Return (X, Y) of the center of cell containing provided text 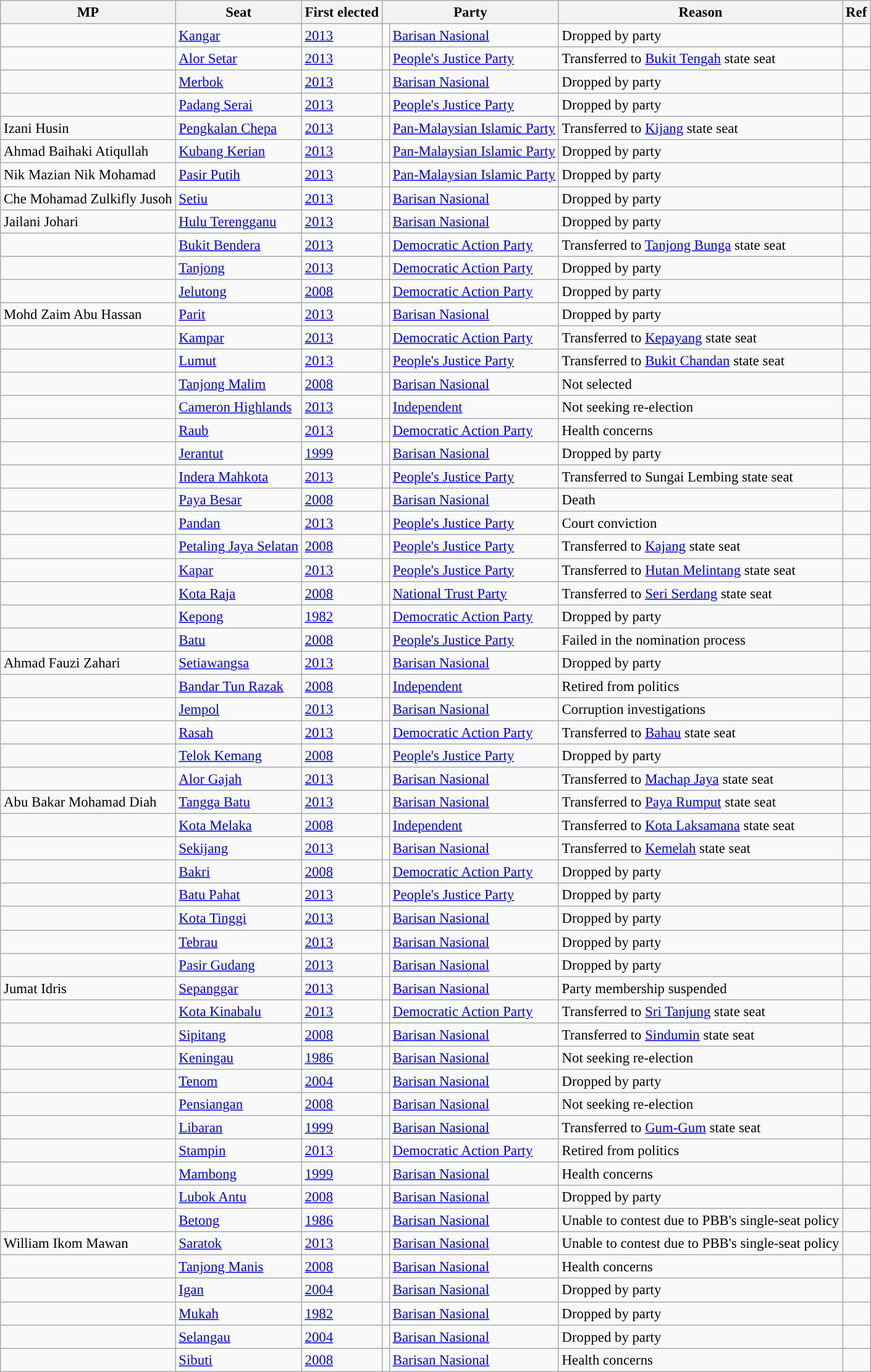
Parit (238, 315)
Kota Raja (238, 593)
Igan (238, 1290)
Failed in the nomination process (701, 640)
Abu Bakar Mohamad Diah (88, 802)
Rasah (238, 732)
Tanjong Manis (238, 1267)
Tanjong Malim (238, 384)
Kampar (238, 337)
Kapar (238, 570)
Jailani Johari (88, 221)
Saratok (238, 1243)
Death (701, 500)
Kota Tinggi (238, 918)
Bukit Bendera (238, 245)
Pandan (238, 523)
Nik Mazian Nik Mohamad (88, 175)
Court conviction (701, 523)
Pensiangan (238, 1104)
Sepanggar (238, 988)
Kota Melaka (238, 826)
Tangga Batu (238, 802)
Reason (701, 12)
Bakri (238, 872)
Ahmad Fauzi Zahari (88, 663)
Paya Besar (238, 500)
Transferred to Seri Serdang state seat (701, 593)
Jerantut (238, 454)
Petaling Jaya Selatan (238, 547)
Transferred to Sungai Lembing state seat (701, 477)
Transferred to Gum-Gum state seat (701, 1127)
Pengkalan Chepa (238, 129)
Transferred to Bukit Tengah state seat (701, 59)
Tenom (238, 1081)
Mambong (238, 1174)
Libaran (238, 1127)
Transferred to Kemelah state seat (701, 849)
Selangau (238, 1337)
Batu Pahat (238, 896)
Kangar (238, 36)
Keningau (238, 1058)
Bandar Tun Razak (238, 686)
Sibuti (238, 1360)
Transferred to Kijang state seat (701, 129)
Transferred to Bahau state seat (701, 732)
Jumat Idris (88, 988)
Not selected (701, 384)
Padang Serai (238, 105)
Transferred to Kota Laksamana state seat (701, 826)
Transferred to Kajang state seat (701, 547)
Merbok (238, 82)
Tebrau (238, 942)
Kota Kinabalu (238, 1011)
Transferred to Sindumin state seat (701, 1035)
William Ikom Mawan (88, 1243)
Jempol (238, 709)
Setiu (238, 198)
Transferred to Sri Tanjung state seat (701, 1011)
National Trust Party (474, 593)
Transferred to Tanjong Bunga state seat (701, 245)
Kepong (238, 616)
Che Mohamad Zulkifly Jusoh (88, 198)
Pasir Gudang (238, 965)
Pasir Putih (238, 175)
Party (470, 12)
Transferred to Kepayang state seat (701, 337)
Telok Kemang (238, 756)
Lubok Antu (238, 1197)
Ref (856, 12)
Cameron Highlands (238, 407)
Tanjong (238, 268)
MP (88, 12)
Hulu Terengganu (238, 221)
Izani Husin (88, 129)
Alor Gajah (238, 779)
Transferred to Bukit Chandan state seat (701, 361)
Ahmad Baihaki Atiqullah (88, 151)
Mohd Zaim Abu Hassan (88, 315)
Corruption investigations (701, 709)
Betong (238, 1221)
Kubang Kerian (238, 151)
Jelutong (238, 291)
First elected (342, 12)
Batu (238, 640)
Mukah (238, 1313)
Raub (238, 431)
Stampin (238, 1151)
Seat (238, 12)
Indera Mahkota (238, 477)
Transferred to Paya Rumput state seat (701, 802)
Transferred to Machap Jaya state seat (701, 779)
Setiawangsa (238, 663)
Party membership suspended (701, 988)
Sipitang (238, 1035)
Lumut (238, 361)
Transferred to Hutan Melintang state seat (701, 570)
Sekijang (238, 849)
Alor Setar (238, 59)
